From the cell containing the given text, extract its center point as (X, Y) coordinate. 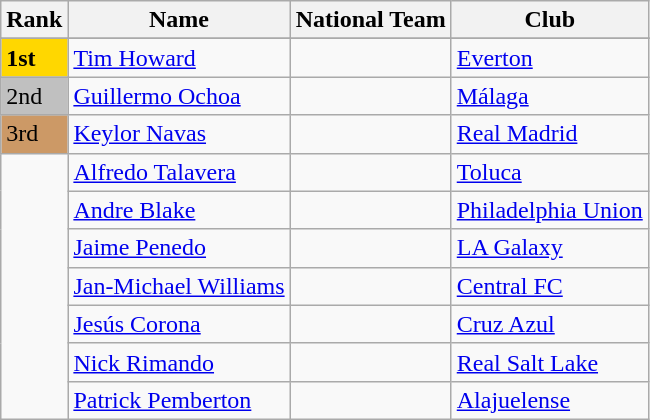
2nd (34, 96)
Jaime Penedo (179, 248)
Jan-Michael Williams (179, 286)
Patrick Pemberton (179, 400)
LA Galaxy (550, 248)
Club (550, 20)
Keylor Navas (179, 134)
Name (179, 20)
Alfredo Talavera (179, 172)
Everton (550, 58)
Toluca (550, 172)
Rank (34, 20)
Guillermo Ochoa (179, 96)
Real Salt Lake (550, 362)
Nick Rimando (179, 362)
3rd (34, 134)
Alajuelense (550, 400)
Cruz Azul (550, 324)
Andre Blake (179, 210)
Málaga (550, 96)
Philadelphia Union (550, 210)
National Team (370, 20)
1st (34, 58)
Tim Howard (179, 58)
Central FC (550, 286)
Jesús Corona (179, 324)
Real Madrid (550, 134)
